Output the (x, y) coordinate of the center of the cell containing the given text.  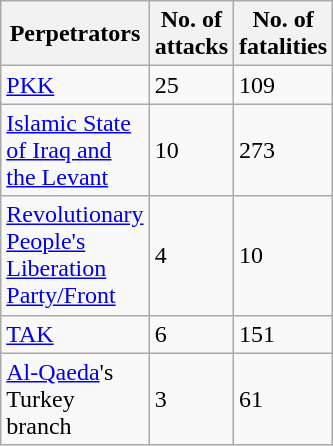
No. ofattacks (191, 34)
No. offatalities (284, 34)
6 (191, 334)
Revolutionary People's Liberation Party/Front (75, 256)
4 (191, 256)
Islamic State of Iraq and the Levant (75, 150)
TAK (75, 334)
109 (284, 85)
273 (284, 150)
61 (284, 399)
PKK (75, 85)
151 (284, 334)
Perpetrators (75, 34)
Al-Qaeda's Turkey branch (75, 399)
3 (191, 399)
25 (191, 85)
